Capture the cell that displays the provided text and extract its (x, y) central coordinate. 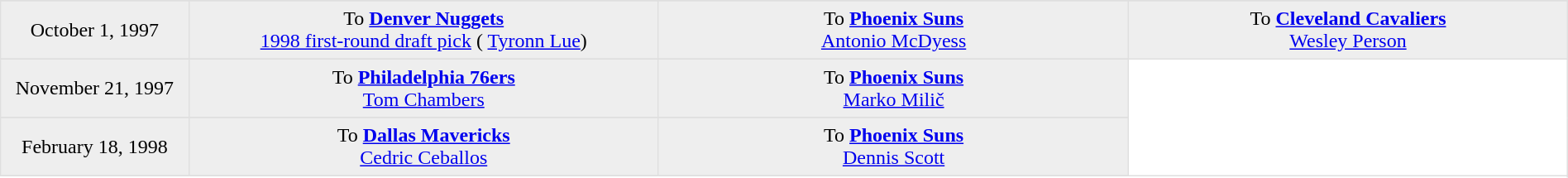
To Denver Nuggets1998 first-round draft pick ( Tyronn Lue) (423, 30)
To Phoenix Suns Dennis Scott (893, 147)
To Cleveland Cavaliers Wesley Person (1348, 30)
To Philadelphia 76ers Tom Chambers (423, 88)
To Phoenix Suns Marko Milič (893, 88)
To Dallas Mavericks Cedric Ceballos (423, 147)
February 18, 1998 (94, 147)
October 1, 1997 (94, 30)
To Phoenix Suns Antonio McDyess (893, 30)
November 21, 1997 (94, 88)
